Scan for the cell matching the given text and deliver its (X, Y) coordinate at center. 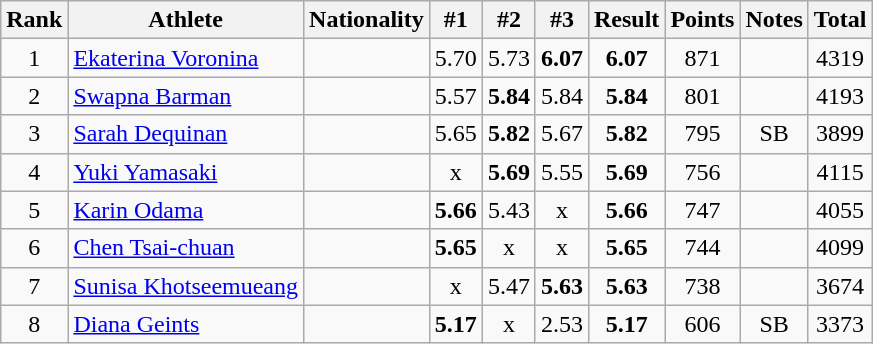
Ekaterina Voronina (186, 58)
3674 (840, 286)
801 (702, 96)
5.55 (562, 172)
7 (34, 286)
8 (34, 324)
4193 (840, 96)
Total (840, 20)
Rank (34, 20)
747 (702, 210)
#1 (456, 20)
5.47 (508, 286)
Diana Geints (186, 324)
Sunisa Khotseemueang (186, 286)
756 (702, 172)
Yuki Yamasaki (186, 172)
#2 (508, 20)
2 (34, 96)
5.57 (456, 96)
738 (702, 286)
3 (34, 134)
6 (34, 248)
Athlete (186, 20)
5.43 (508, 210)
Nationality (367, 20)
Karin Odama (186, 210)
4115 (840, 172)
4055 (840, 210)
871 (702, 58)
744 (702, 248)
795 (702, 134)
4 (34, 172)
1 (34, 58)
Swapna Barman (186, 96)
4319 (840, 58)
#3 (562, 20)
5 (34, 210)
Chen Tsai-chuan (186, 248)
5.70 (456, 58)
4099 (840, 248)
5.67 (562, 134)
606 (702, 324)
2.53 (562, 324)
Points (702, 20)
Notes (774, 20)
3899 (840, 134)
5.73 (508, 58)
3373 (840, 324)
Result (626, 20)
Sarah Dequinan (186, 134)
